Identify which cell holds the provided text, then report its [X, Y] central coordinate. 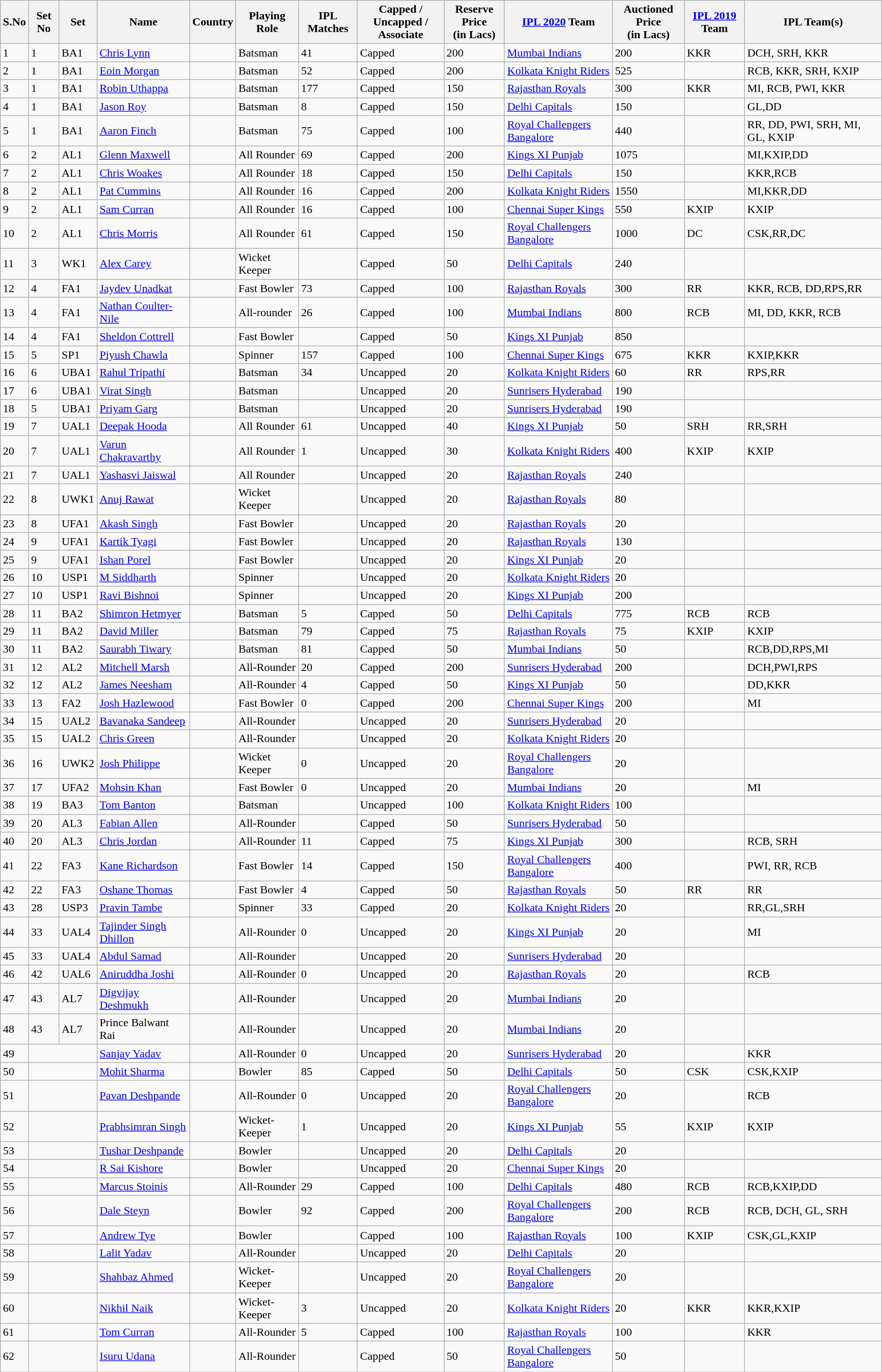
Josh Hazlewood [143, 703]
All-rounder [268, 313]
25 [15, 559]
54 [15, 1168]
Mohsin Khan [143, 787]
Chris Lynn [143, 53]
Yashasvi Jaiswal [143, 475]
Tajinder Singh Dhillon [143, 932]
Shimron Hetmyer [143, 613]
Alex Carey [143, 264]
45 [15, 956]
M Siddharth [143, 577]
Marcus Stoinis [143, 1186]
59 [15, 1277]
David Miller [143, 631]
37 [15, 787]
Lalit Yadav [143, 1253]
BA3 [78, 805]
Pavan Deshpande [143, 1096]
800 [648, 313]
27 [15, 595]
RCB, SRH [813, 841]
CSK,RR,DC [813, 233]
SP1 [78, 355]
Digvijay Deshmukh [143, 999]
Jaydev Unadkat [143, 288]
48 [15, 1029]
IPL Matches [328, 22]
Jason Roy [143, 106]
35 [15, 739]
Piyush Chawla [143, 355]
Glenn Maxwell [143, 155]
DD,KKR [813, 685]
Rahul Tripathi [143, 373]
Nathan Coulter-Nile [143, 313]
Prabhsimran Singh [143, 1126]
47 [15, 999]
Shahbaz Ahmed [143, 1277]
Pravin Tambe [143, 907]
Nikhil Naik [143, 1308]
RCB, KKR, SRH, KXIP [813, 71]
550 [648, 209]
UWK2 [78, 763]
Oshane Thomas [143, 890]
Auctioned Price(in Lacs) [648, 22]
Sheldon Cottrell [143, 337]
KXIP,KKR [813, 355]
51 [15, 1096]
DCH,PWI,RPS [813, 667]
49 [15, 1053]
157 [328, 355]
Tom Banton [143, 805]
177 [328, 89]
32 [15, 685]
MI,KXIP,DD [813, 155]
Chris Woakes [143, 173]
DC [715, 233]
R Sai Kishore [143, 1168]
62 [15, 1357]
Varun Chakravarthy [143, 450]
Chris Morris [143, 233]
Pat Cummins [143, 191]
Mohit Sharma [143, 1071]
Country [213, 22]
56 [15, 1211]
440 [648, 131]
57 [15, 1235]
Anuj Rawat [143, 499]
Aniruddha Joshi [143, 974]
RR,SRH [813, 426]
UWK1 [78, 499]
1075 [648, 155]
Chris Green [143, 739]
775 [648, 613]
WK1 [78, 264]
CSK,KXIP [813, 1071]
IPL 2020 Team [559, 22]
Akash Singh [143, 523]
Abdul Samad [143, 956]
DCH, SRH, KKR [813, 53]
Robin Uthappa [143, 89]
480 [648, 1186]
Mitchell Marsh [143, 667]
38 [15, 805]
Prince Balwant Rai [143, 1029]
Ishan Porel [143, 559]
1000 [648, 233]
Josh Philippe [143, 763]
81 [328, 649]
36 [15, 763]
GL,DD [813, 106]
IPL 2019 Team [715, 22]
Tom Curran [143, 1332]
46 [15, 974]
Eoin Morgan [143, 71]
MI,KKR,DD [813, 191]
525 [648, 71]
Fabian Allen [143, 823]
KKR, RCB, DD,RPS,RR [813, 288]
Reserve Price(in Lacs) [474, 22]
Capped / Uncapped /Associate [401, 22]
S.No [15, 22]
RCB,DD,RPS,MI [813, 649]
Virat Singh [143, 391]
CSK [715, 1071]
21 [15, 475]
130 [648, 541]
UFA2 [78, 787]
80 [648, 499]
92 [328, 1211]
RPS,RR [813, 373]
SRH [715, 426]
85 [328, 1071]
Sanjay Yadav [143, 1053]
Sam Curran [143, 209]
MI, RCB, PWI, KKR [813, 89]
Set No [43, 22]
UAL6 [78, 974]
44 [15, 932]
Ravi Bishnoi [143, 595]
RCB, DCH, GL, SRH [813, 1211]
MI, DD, KKR, RCB [813, 313]
53 [15, 1151]
Chris Jordan [143, 841]
Aaron Finch [143, 131]
CSK,GL,KXIP [813, 1235]
FA2 [78, 703]
RR,GL,SRH [813, 907]
KKR,RCB [813, 173]
23 [15, 523]
USP3 [78, 907]
Dale Steyn [143, 1211]
Tushar Deshpande [143, 1151]
KKR,KXIP [813, 1308]
IPL Team(s) [813, 22]
31 [15, 667]
24 [15, 541]
73 [328, 288]
Andrew Tye [143, 1235]
PWI, RR, RCB [813, 865]
RCB,KXIP,DD [813, 1186]
Set [78, 22]
850 [648, 337]
58 [15, 1253]
Bavanaka Sandeep [143, 721]
39 [15, 823]
James Neesham [143, 685]
Saurabh Tiwary [143, 649]
Playing Role [268, 22]
RR, DD, PWI, SRH, MI, GL, KXIP [813, 131]
Priyam Garg [143, 408]
Isuru Udana [143, 1357]
69 [328, 155]
Kartik Tyagi [143, 541]
Name [143, 22]
Deepak Hooda [143, 426]
675 [648, 355]
79 [328, 631]
Kane Richardson [143, 865]
1550 [648, 191]
